For the text-containing cell, return its midpoint in (X, Y) coordinate format. 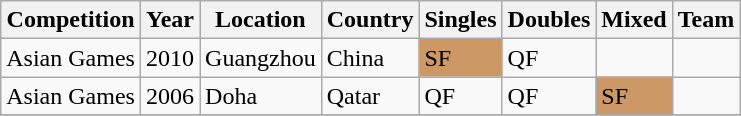
Mixed (634, 20)
Qatar (370, 96)
Singles (460, 20)
China (370, 58)
2006 (170, 96)
Country (370, 20)
Location (261, 20)
Competition (71, 20)
Doha (261, 96)
2010 (170, 58)
Year (170, 20)
Doubles (549, 20)
Guangzhou (261, 58)
Team (706, 20)
